Scan for the cell matching the given text and deliver its (X, Y) coordinate at center. 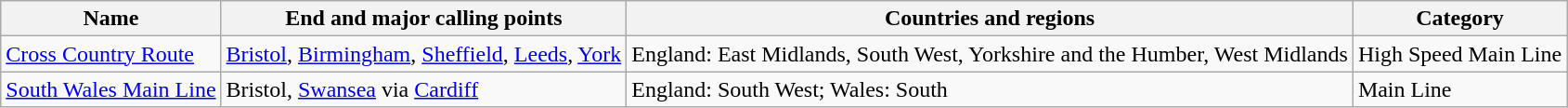
Countries and regions (990, 19)
Cross Country Route (111, 54)
Name (111, 19)
Bristol, Birmingham, Sheffield, Leeds, York (423, 54)
High Speed Main Line (1459, 54)
England: East Midlands, South West, Yorkshire and the Humber, West Midlands (990, 54)
South Wales Main Line (111, 89)
Bristol, Swansea via Cardiff (423, 89)
England: South West; Wales: South (990, 89)
Main Line (1459, 89)
Category (1459, 19)
End and major calling points (423, 19)
